Locate the cell with the specified text and output its [x, y] center coordinate. 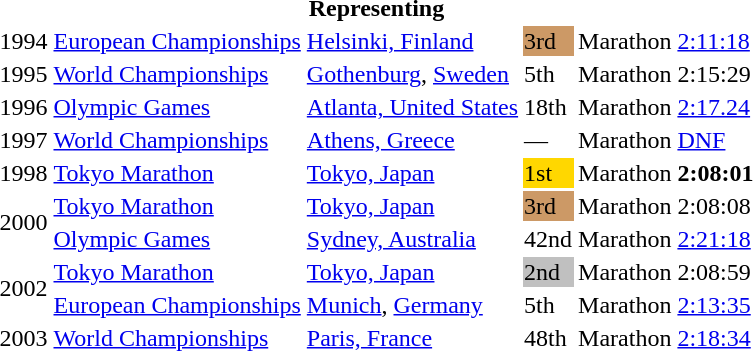
— [548, 140]
Sydney, Australia [412, 239]
42nd [548, 239]
18th [548, 107]
Athens, Greece [412, 140]
Gothenburg, Sweden [412, 74]
1st [548, 173]
2nd [548, 272]
Munich, Germany [412, 305]
Helsinki, Finland [412, 41]
Atlanta, United States [412, 107]
